Capture the cell that displays the provided text and extract its (X, Y) central coordinate. 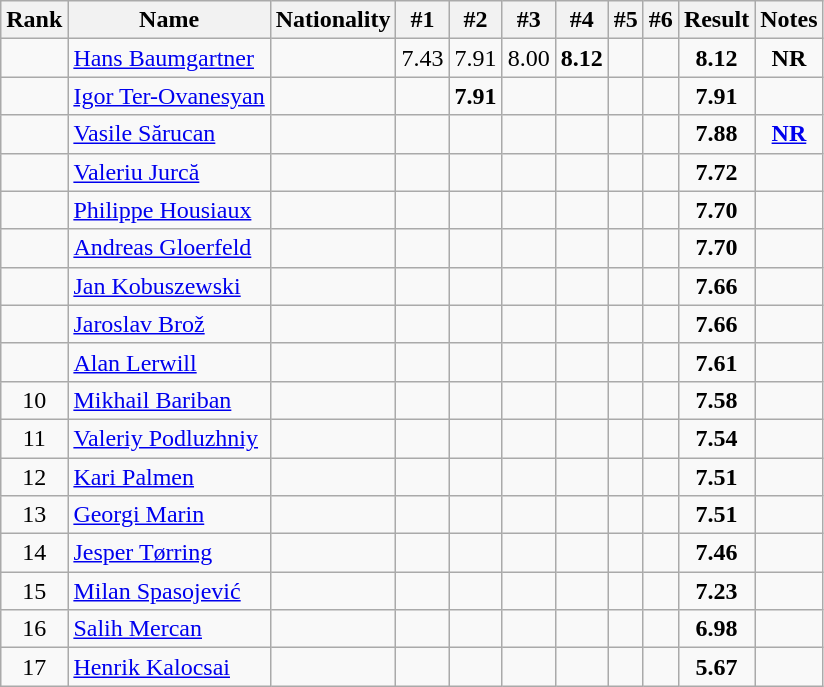
Jesper Tørring (169, 553)
12 (34, 477)
11 (34, 438)
Mikhail Bariban (169, 400)
#5 (626, 20)
7.88 (716, 134)
#1 (422, 20)
Valeriy Podluzhniy (169, 438)
7.23 (716, 591)
7.46 (716, 553)
17 (34, 667)
7.61 (716, 362)
13 (34, 515)
Notes (789, 20)
Jan Kobuszewski (169, 286)
Alan Lerwill (169, 362)
#3 (528, 20)
Henrik Kalocsai (169, 667)
Rank (34, 20)
5.67 (716, 667)
8.00 (528, 58)
16 (34, 629)
Igor Ter-Ovanesyan (169, 96)
7.54 (716, 438)
Georgi Marin (169, 515)
7.43 (422, 58)
Hans Baumgartner (169, 58)
Kari Palmen (169, 477)
#6 (660, 20)
Vasile Sărucan (169, 134)
7.58 (716, 400)
Result (716, 20)
Nationality (333, 20)
Salih Mercan (169, 629)
#4 (582, 20)
10 (34, 400)
15 (34, 591)
Andreas Gloerfeld (169, 248)
Name (169, 20)
Valeriu Jurcă (169, 172)
7.72 (716, 172)
6.98 (716, 629)
#2 (476, 20)
Philippe Housiaux (169, 210)
Milan Spasojević (169, 591)
Jaroslav Brož (169, 324)
14 (34, 553)
